For the text-containing cell, return its midpoint in [x, y] coordinate format. 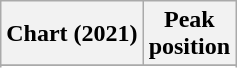
Peakposition [189, 34]
Chart (2021) [72, 34]
